Output the (x, y) coordinate of the center of the cell containing the given text.  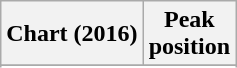
Chart (2016) (72, 34)
Peakposition (189, 34)
